For the text-containing cell, return its midpoint in [X, Y] coordinate format. 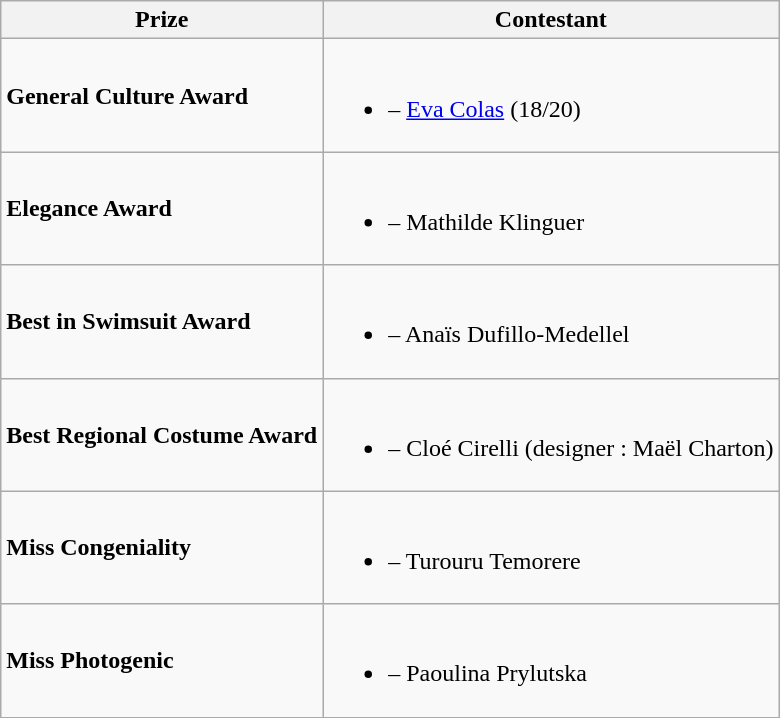
Contestant [551, 20]
Best Regional Costume Award [162, 434]
Elegance Award [162, 208]
Miss Photogenic [162, 660]
– Mathilde Klinguer [551, 208]
General Culture Award [162, 96]
Miss Congeniality [162, 548]
Best in Swimsuit Award [162, 322]
Prize [162, 20]
– Anaïs Dufillo-Medellel [551, 322]
– Eva Colas (18/20) [551, 96]
– Paoulina Prylutska [551, 660]
– Turouru Temorere [551, 548]
– Cloé Cirelli (designer : Maël Charton) [551, 434]
